Return [X, Y] of the center of cell containing provided text 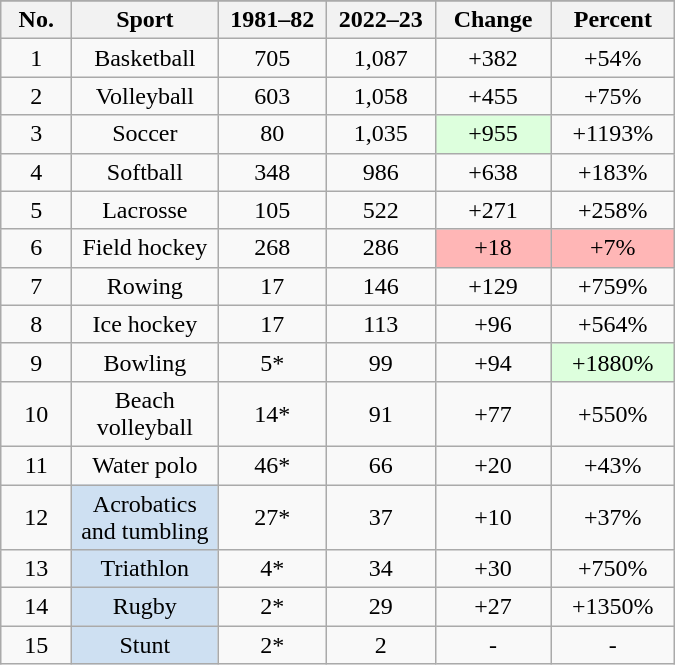
+271 [493, 210]
+1880% [613, 362]
12 [36, 516]
+955 [493, 134]
10 [36, 414]
+1350% [613, 607]
+638 [493, 172]
+7% [613, 248]
1,035 [380, 134]
4* [272, 569]
986 [380, 172]
Field hockey [145, 248]
Change [493, 20]
2022–23 [380, 20]
+54% [613, 58]
14 [36, 607]
268 [272, 248]
+43% [613, 465]
Rowing [145, 286]
5* [272, 362]
Water polo [145, 465]
Percent [613, 20]
37 [380, 516]
Bowling [145, 362]
Soccer [145, 134]
+564% [613, 324]
No. [36, 20]
11 [36, 465]
13 [36, 569]
99 [380, 362]
+750% [613, 569]
+96 [493, 324]
+77 [493, 414]
+27 [493, 607]
+37% [613, 516]
Softball [145, 172]
+75% [613, 96]
+258% [613, 210]
348 [272, 172]
1,058 [380, 96]
1,087 [380, 58]
66 [380, 465]
Ice hockey [145, 324]
9 [36, 362]
Stunt [145, 645]
+550% [613, 414]
27* [272, 516]
4 [36, 172]
Lacrosse [145, 210]
+30 [493, 569]
+10 [493, 516]
1 [36, 58]
Acrobatics and tumbling [145, 516]
105 [272, 210]
15 [36, 645]
5 [36, 210]
522 [380, 210]
8 [36, 324]
34 [380, 569]
14* [272, 414]
6 [36, 248]
91 [380, 414]
603 [272, 96]
29 [380, 607]
80 [272, 134]
+455 [493, 96]
46* [272, 465]
Volleyball [145, 96]
+94 [493, 362]
Sport [145, 20]
Beach volleyball [145, 414]
286 [380, 248]
1981–82 [272, 20]
+18 [493, 248]
Rugby [145, 607]
705 [272, 58]
Triathlon [145, 569]
+183% [613, 172]
+129 [493, 286]
113 [380, 324]
+20 [493, 465]
7 [36, 286]
+1193% [613, 134]
+382 [493, 58]
Basketball [145, 58]
3 [36, 134]
146 [380, 286]
+759% [613, 286]
